Output the [x, y] coordinate of the center of the cell containing the given text.  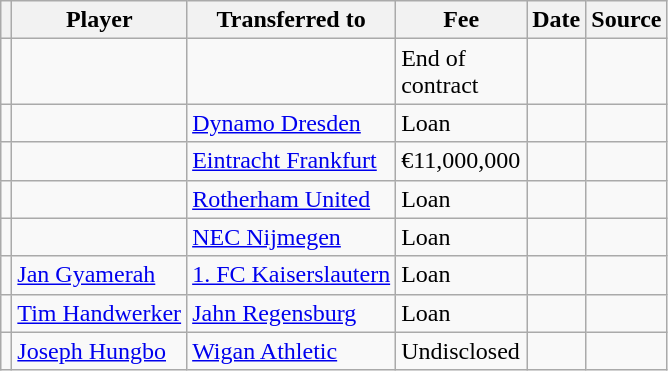
Wigan Athletic [292, 351]
1. FC Kaiserslautern [292, 275]
Eintracht Frankfurt [292, 161]
Joseph Hungbo [100, 351]
Tim Handwerker [100, 313]
Dynamo Dresden [292, 123]
Jan Gyamerah [100, 275]
Undisclosed [462, 351]
Transferred to [292, 20]
Player [100, 20]
Source [626, 20]
End of contract [462, 72]
Date [556, 20]
Rotherham United [292, 199]
NEC Nijmegen [292, 237]
Fee [462, 20]
€11,000,000 [462, 161]
Jahn Regensburg [292, 313]
